Return (x, y) of the center of cell containing provided text 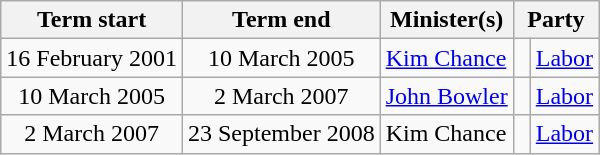
16 February 2001 (92, 58)
Term end (281, 20)
23 September 2008 (281, 134)
John Bowler (446, 96)
Party (556, 20)
Term start (92, 20)
Minister(s) (446, 20)
